Pinpoint the cell where the given text exists, returning its [X, Y] midpoint coordinate. 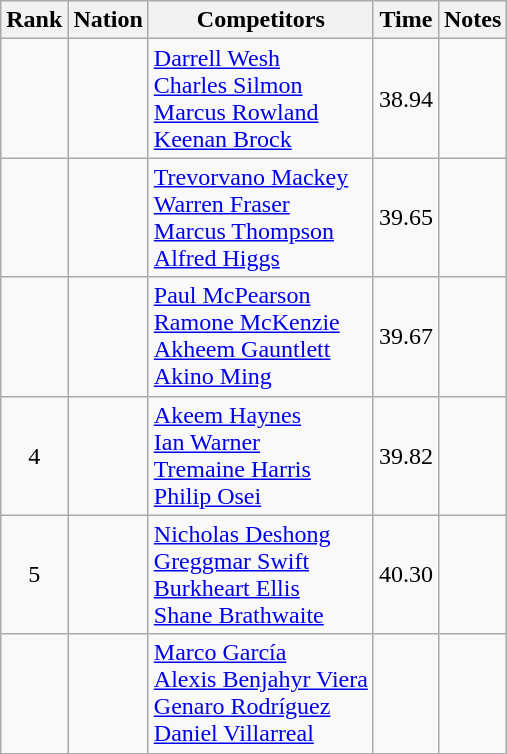
39.65 [406, 218]
Darrell WeshCharles SilmonMarcus RowlandKeenan Brock [260, 98]
38.94 [406, 98]
39.82 [406, 456]
Akeem HaynesIan WarnerTremaine HarrisPhilip Osei [260, 456]
Competitors [260, 20]
Marco GarcíaAlexis Benjahyr VieraGenaro RodríguezDaniel Villarreal [260, 694]
Nicholas DeshongGreggmar SwiftBurkheart EllisShane Brathwaite [260, 574]
Time [406, 20]
39.67 [406, 336]
Trevorvano MackeyWarren FraserMarcus ThompsonAlfred Higgs [260, 218]
4 [34, 456]
Notes [472, 20]
5 [34, 574]
40.30 [406, 574]
Paul McPearsonRamone McKenzieAkheem GauntlettAkino Ming [260, 336]
Nation [108, 20]
Rank [34, 20]
